Provide the (x, y) coordinate of the cell's center where the given text is located.  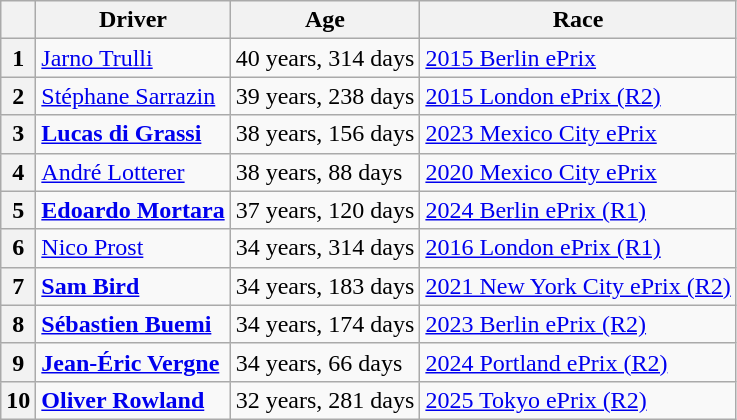
34 years, 174 days (325, 324)
Nico Prost (133, 248)
38 years, 88 days (325, 172)
4 (18, 172)
2015 Berlin ePrix (578, 58)
Driver (133, 20)
Lucas di Grassi (133, 134)
1 (18, 58)
Edoardo Mortara (133, 210)
2015 London ePrix (R2) (578, 96)
2 (18, 96)
39 years, 238 days (325, 96)
2016 London ePrix (R1) (578, 248)
34 years, 183 days (325, 286)
34 years, 314 days (325, 248)
Jarno Trulli (133, 58)
40 years, 314 days (325, 58)
9 (18, 362)
Sébastien Buemi (133, 324)
2021 New York City ePrix (R2) (578, 286)
2023 Mexico City ePrix (578, 134)
2024 Berlin ePrix (R1) (578, 210)
37 years, 120 days (325, 210)
2020 Mexico City ePrix (578, 172)
8 (18, 324)
10 (18, 400)
38 years, 156 days (325, 134)
6 (18, 248)
Oliver Rowland (133, 400)
Race (578, 20)
3 (18, 134)
32 years, 281 days (325, 400)
Stéphane Sarrazin (133, 96)
5 (18, 210)
Jean-Éric Vergne (133, 362)
2024 Portland ePrix (R2) (578, 362)
André Lotterer (133, 172)
Sam Bird (133, 286)
Age (325, 20)
2023 Berlin ePrix (R2) (578, 324)
34 years, 66 days (325, 362)
7 (18, 286)
2025 Tokyo ePrix (R2) (578, 400)
